Pinpoint the cell where the given text exists, returning its (X, Y) midpoint coordinate. 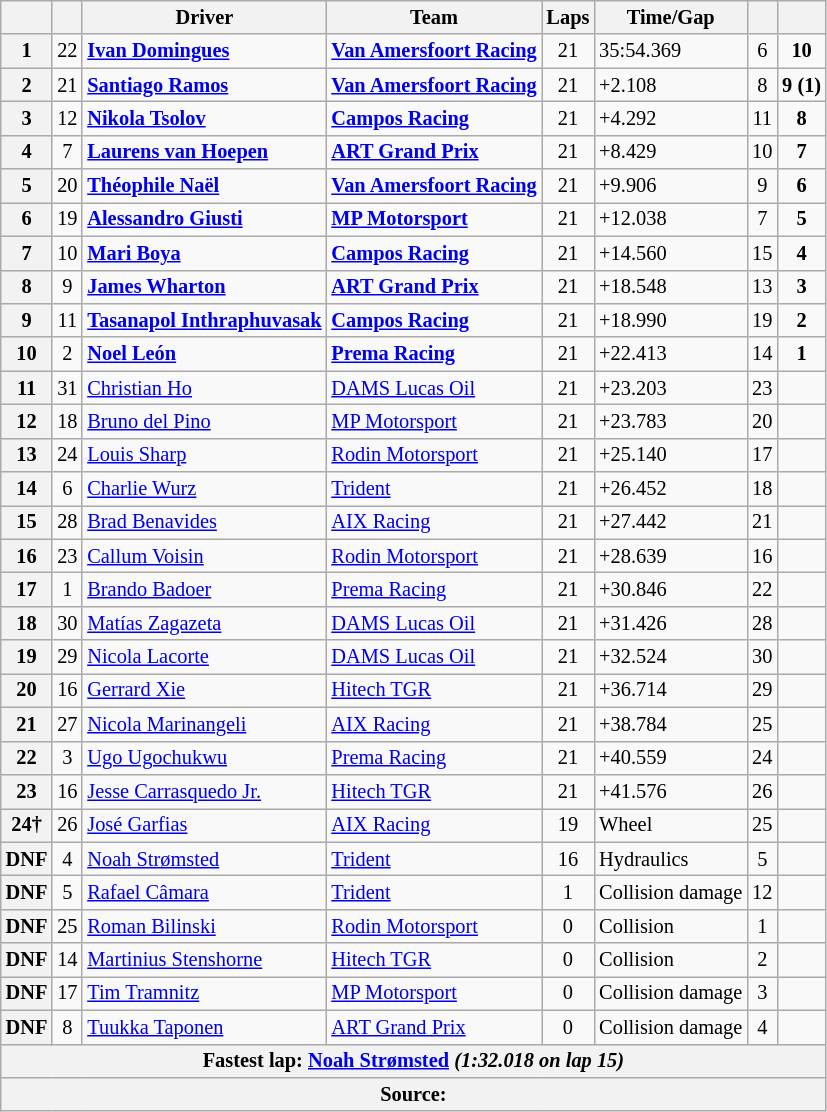
Bruno del Pino (204, 421)
27 (67, 724)
Driver (204, 17)
Ugo Ugochukwu (204, 758)
Tim Tramnitz (204, 993)
Tuukka Taponen (204, 1027)
+41.576 (670, 791)
+23.783 (670, 421)
Source: (414, 1094)
+23.203 (670, 388)
+26.452 (670, 489)
Brando Badoer (204, 589)
Santiago Ramos (204, 85)
+25.140 (670, 455)
35:54.369 (670, 51)
Wheel (670, 825)
+14.560 (670, 253)
+31.426 (670, 623)
+22.413 (670, 354)
+18.990 (670, 320)
+12.038 (670, 219)
Nicola Lacorte (204, 657)
Time/Gap (670, 17)
Nicola Marinangeli (204, 724)
Rafael Câmara (204, 892)
Callum Voisin (204, 556)
Christian Ho (204, 388)
Nikola Tsolov (204, 118)
+27.442 (670, 522)
Noel León (204, 354)
+8.429 (670, 152)
Fastest lap: Noah Strømsted (1:32.018 on lap 15) (414, 1061)
James Wharton (204, 287)
Hydraulics (670, 859)
Charlie Wurz (204, 489)
Mari Boya (204, 253)
24† (27, 825)
+4.292 (670, 118)
Laps (568, 17)
Team (434, 17)
+36.714 (670, 690)
Roman Bilinski (204, 926)
Gerrard Xie (204, 690)
Théophile Naël (204, 186)
+9.906 (670, 186)
Matías Zagazeta (204, 623)
9 (1) (802, 85)
Noah Strømsted (204, 859)
Brad Benavides (204, 522)
José Garfias (204, 825)
Martinius Stenshorne (204, 960)
+18.548 (670, 287)
Louis Sharp (204, 455)
31 (67, 388)
Ivan Domingues (204, 51)
Alessandro Giusti (204, 219)
+30.846 (670, 589)
Tasanapol Inthraphuvasak (204, 320)
+32.524 (670, 657)
+2.108 (670, 85)
Laurens van Hoepen (204, 152)
+28.639 (670, 556)
Jesse Carrasquedo Jr. (204, 791)
+40.559 (670, 758)
+38.784 (670, 724)
